Identify which cell holds the provided text, then report its (X, Y) central coordinate. 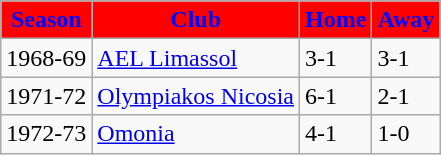
1971-72 (46, 96)
4-1 (336, 134)
Away (406, 20)
1-0 (406, 134)
1968-69 (46, 58)
Omonia (196, 134)
Season (46, 20)
Home (336, 20)
6-1 (336, 96)
AEL Limassol (196, 58)
2-1 (406, 96)
Club (196, 20)
1972-73 (46, 134)
Olympiakos Nicosia (196, 96)
